For the text-containing cell, return its midpoint in (x, y) coordinate format. 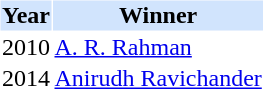
2010 (26, 47)
A. R. Rahman (158, 47)
Year (26, 15)
Winner (158, 15)
